Detect which cell encompasses the target text, then output its (X, Y) center coordinate. 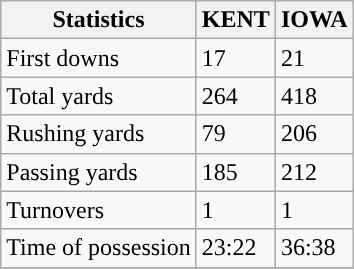
79 (236, 134)
185 (236, 172)
418 (314, 96)
KENT (236, 20)
206 (314, 134)
212 (314, 172)
Passing yards (99, 172)
IOWA (314, 20)
Total yards (99, 96)
Time of possession (99, 248)
Rushing yards (99, 134)
36:38 (314, 248)
23:22 (236, 248)
17 (236, 58)
Turnovers (99, 210)
21 (314, 58)
First downs (99, 58)
Statistics (99, 20)
264 (236, 96)
